Extract the (x, y) coordinate from the center of the cell holding the provided text.  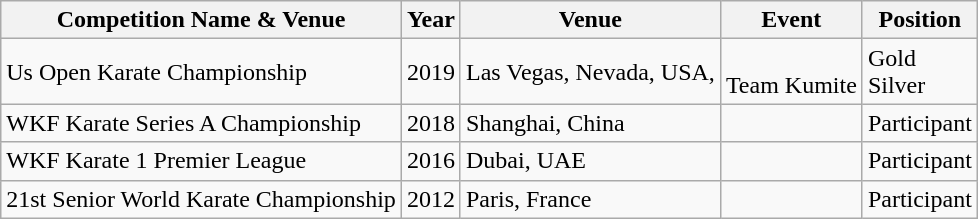
Position (920, 20)
Event (791, 20)
WKF Karate 1 Premier League (202, 161)
WKF Karate Series A Championship (202, 123)
2012 (430, 199)
Competition Name & Venue (202, 20)
2018 (430, 123)
Paris, France (590, 199)
21st Senior World Karate Championship (202, 199)
Team Kumite (791, 72)
Dubai, UAE (590, 161)
Us Open Karate Championship (202, 72)
2016 (430, 161)
GoldSilver (920, 72)
Las Vegas, Nevada, USA, (590, 72)
Shanghai, China (590, 123)
2019 (430, 72)
Year (430, 20)
Venue (590, 20)
